Locate the cell with the specified text and output its (X, Y) center coordinate. 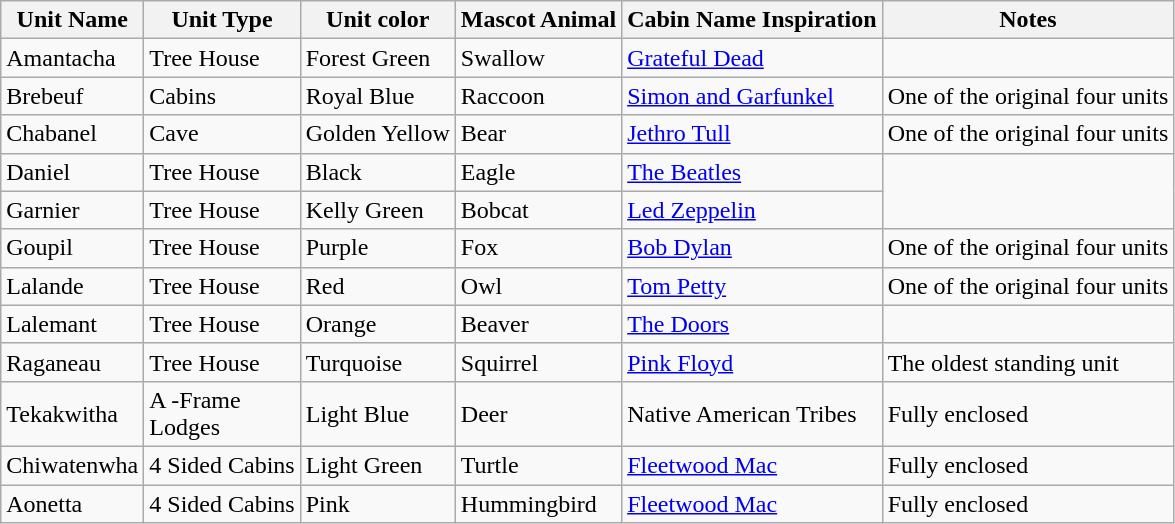
Raganeau (72, 362)
The Beatles (752, 172)
Raccoon (538, 96)
Garnier (72, 210)
Cabin Name Inspiration (752, 20)
Hummingbird (538, 503)
Jethro Tull (752, 134)
Deer (538, 414)
Cave (222, 134)
Chabanel (72, 134)
Red (378, 286)
Royal Blue (378, 96)
Unit color (378, 20)
Light Blue (378, 414)
Led Zeppelin (752, 210)
Kelly Green (378, 210)
The Doors (752, 324)
Orange (378, 324)
Goupil (72, 248)
Chiwatenwha (72, 465)
Bob Dylan (752, 248)
Pink Floyd (752, 362)
Eagle (538, 172)
Cabins (222, 96)
Unit Name (72, 20)
Black (378, 172)
Brebeuf (72, 96)
Beaver (538, 324)
Turquoise (378, 362)
Purple (378, 248)
Tom Petty (752, 286)
Bobcat (538, 210)
Daniel (72, 172)
Bear (538, 134)
Tekakwitha (72, 414)
Golden Yellow (378, 134)
Lalemant (72, 324)
Grateful Dead (752, 58)
Notes (1028, 20)
Owl (538, 286)
Fox (538, 248)
Mascot Animal (538, 20)
Swallow (538, 58)
A -FrameLodges (222, 414)
Aonetta (72, 503)
Light Green (378, 465)
Pink (378, 503)
Squirrel (538, 362)
Turtle (538, 465)
Native American Tribes (752, 414)
The oldest standing unit (1028, 362)
Lalande (72, 286)
Simon and Garfunkel (752, 96)
Forest Green (378, 58)
Unit Type (222, 20)
Amantacha (72, 58)
